Determine the (x, y) coordinate at the center of the cell enclosing the given text.  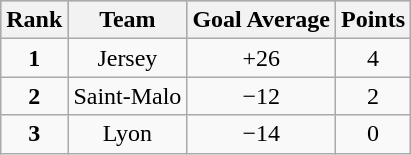
1 (34, 58)
Points (374, 20)
Jersey (128, 58)
4 (374, 58)
0 (374, 134)
Team (128, 20)
Rank (34, 20)
3 (34, 134)
+26 (262, 58)
Goal Average (262, 20)
Saint-Malo (128, 96)
−14 (262, 134)
−12 (262, 96)
Lyon (128, 134)
